Locate the cell with the specified text and output its [X, Y] center coordinate. 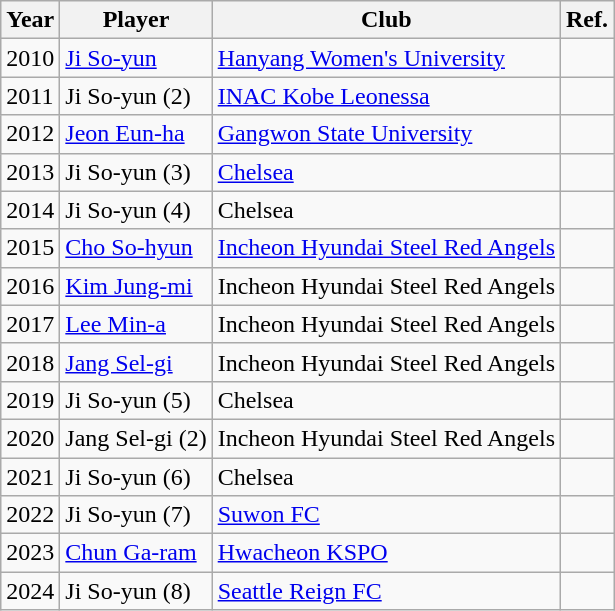
Year [30, 20]
2017 [30, 324]
Ji So-yun (6) [136, 477]
2013 [30, 172]
Jeon Eun-ha [136, 134]
Kim Jung-mi [136, 286]
Seattle Reign FC [386, 591]
Ji So-yun (5) [136, 400]
Player [136, 20]
Lee Min-a [136, 324]
2024 [30, 591]
2010 [30, 58]
2014 [30, 210]
Ji So-yun (2) [136, 96]
2020 [30, 438]
Chun Ga-ram [136, 553]
2016 [30, 286]
Suwon FC [386, 515]
Cho So-hyun [136, 248]
Gangwon State University [386, 134]
Jang Sel-gi [136, 362]
2012 [30, 134]
INAC Kobe Leonessa [386, 96]
Ji So-yun [136, 58]
Hanyang Women's University [386, 58]
Hwacheon KSPO [386, 553]
Ji So-yun (4) [136, 210]
2022 [30, 515]
2023 [30, 553]
Ref. [588, 20]
2011 [30, 96]
2019 [30, 400]
Ji So-yun (3) [136, 172]
Club [386, 20]
Jang Sel-gi (2) [136, 438]
2018 [30, 362]
2015 [30, 248]
2021 [30, 477]
Ji So-yun (7) [136, 515]
Ji So-yun (8) [136, 591]
